Pinpoint the cell where the given text exists, returning its [x, y] midpoint coordinate. 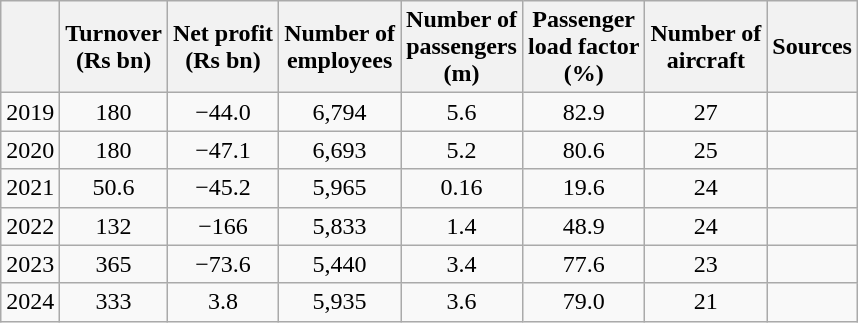
50.6 [114, 188]
77.6 [583, 264]
Number ofaircraft [706, 47]
Net profit (Rs bn) [222, 47]
2019 [30, 112]
23 [706, 264]
365 [114, 264]
82.9 [583, 112]
5.2 [462, 150]
19.6 [583, 188]
132 [114, 226]
0.16 [462, 188]
25 [706, 150]
Passengerload factor(%) [583, 47]
−166 [222, 226]
333 [114, 302]
Sources [812, 47]
5,935 [340, 302]
2023 [30, 264]
80.6 [583, 150]
6,693 [340, 150]
2022 [30, 226]
3.8 [222, 302]
Number ofpassengers(m) [462, 47]
−47.1 [222, 150]
Turnover (Rs bn) [114, 47]
5.6 [462, 112]
2024 [30, 302]
2020 [30, 150]
Number ofemployees [340, 47]
21 [706, 302]
−73.6 [222, 264]
−45.2 [222, 188]
48.9 [583, 226]
6,794 [340, 112]
27 [706, 112]
79.0 [583, 302]
2021 [30, 188]
5,440 [340, 264]
−44.0 [222, 112]
3.6 [462, 302]
5,965 [340, 188]
1.4 [462, 226]
3.4 [462, 264]
5,833 [340, 226]
